For the text-containing cell, return its midpoint in (x, y) coordinate format. 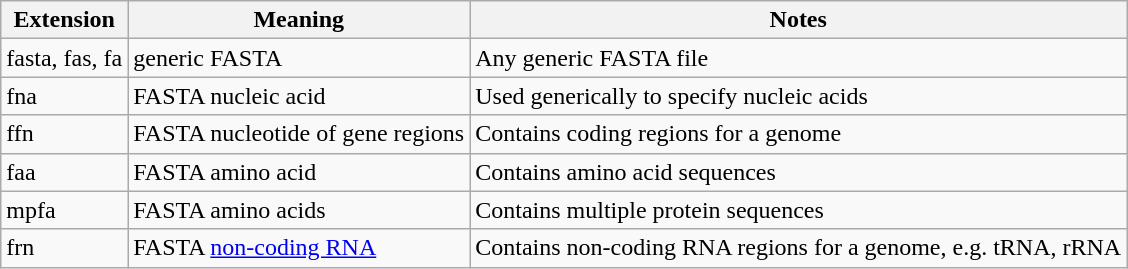
FASTA non-coding RNA (299, 248)
FASTA amino acid (299, 172)
FASTA nucleic acid (299, 96)
fna (64, 96)
Used generically to specify nucleic acids (798, 96)
FASTA amino acids (299, 210)
Contains coding regions for a genome (798, 134)
faa (64, 172)
Any generic FASTA file (798, 58)
Extension (64, 20)
mpfa (64, 210)
generic FASTA (299, 58)
fasta, fas, fa (64, 58)
Notes (798, 20)
Meaning (299, 20)
ffn (64, 134)
frn (64, 248)
FASTA nucleotide of gene regions (299, 134)
Contains non-coding RNA regions for a genome, e.g. tRNA, rRNA (798, 248)
Contains multiple protein sequences (798, 210)
Contains amino acid sequences (798, 172)
